Capture the cell that displays the provided text and extract its (x, y) central coordinate. 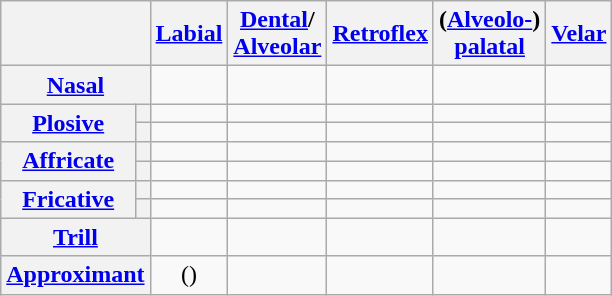
Velar (579, 34)
Trill (76, 237)
() (189, 275)
Dental/Alveolar (278, 34)
Nasal (76, 85)
Labial (189, 34)
(Alveolo-)palatal (489, 34)
Approximant (76, 275)
Affricate (68, 161)
Plosive (68, 123)
Retroflex (380, 34)
Fricative (68, 199)
